Scan for the cell matching the given text and deliver its [x, y] coordinate at center. 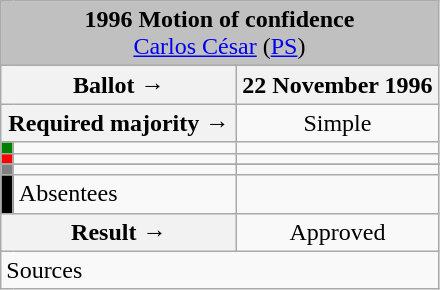
Approved [338, 232]
Result → [119, 232]
Sources [220, 270]
Simple [338, 123]
22 November 1996 [338, 85]
Ballot → [119, 85]
Absentees [125, 194]
1996 Motion of confidenceCarlos César (PS) [220, 34]
Required majority → [119, 123]
